Scan for the cell matching the given text and deliver its (X, Y) coordinate at center. 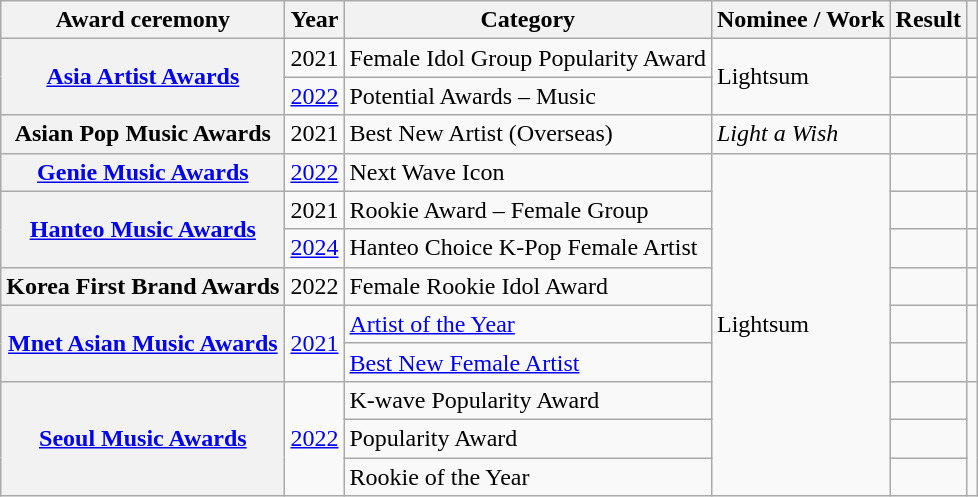
Female Rookie Idol Award (528, 286)
Award ceremony (143, 20)
Next Wave Icon (528, 172)
Genie Music Awards (143, 172)
Rookie Award – Female Group (528, 210)
K-wave Popularity Award (528, 400)
Best New Female Artist (528, 362)
Seoul Music Awards (143, 438)
Female Idol Group Popularity Award (528, 58)
Asian Pop Music Awards (143, 134)
Potential Awards – Music (528, 96)
Rookie of the Year (528, 477)
Hanteo Music Awards (143, 229)
Best New Artist (Overseas) (528, 134)
Popularity Award (528, 438)
Light a Wish (800, 134)
Mnet Asian Music Awards (143, 343)
Artist of the Year (528, 324)
Category (528, 20)
Hanteo Choice K-Pop Female Artist (528, 248)
Year (314, 20)
Korea First Brand Awards (143, 286)
Asia Artist Awards (143, 77)
Result (928, 20)
2024 (314, 248)
Nominee / Work (800, 20)
